Return the [x, y] coordinate for the center point of the cell that contains the specified text.  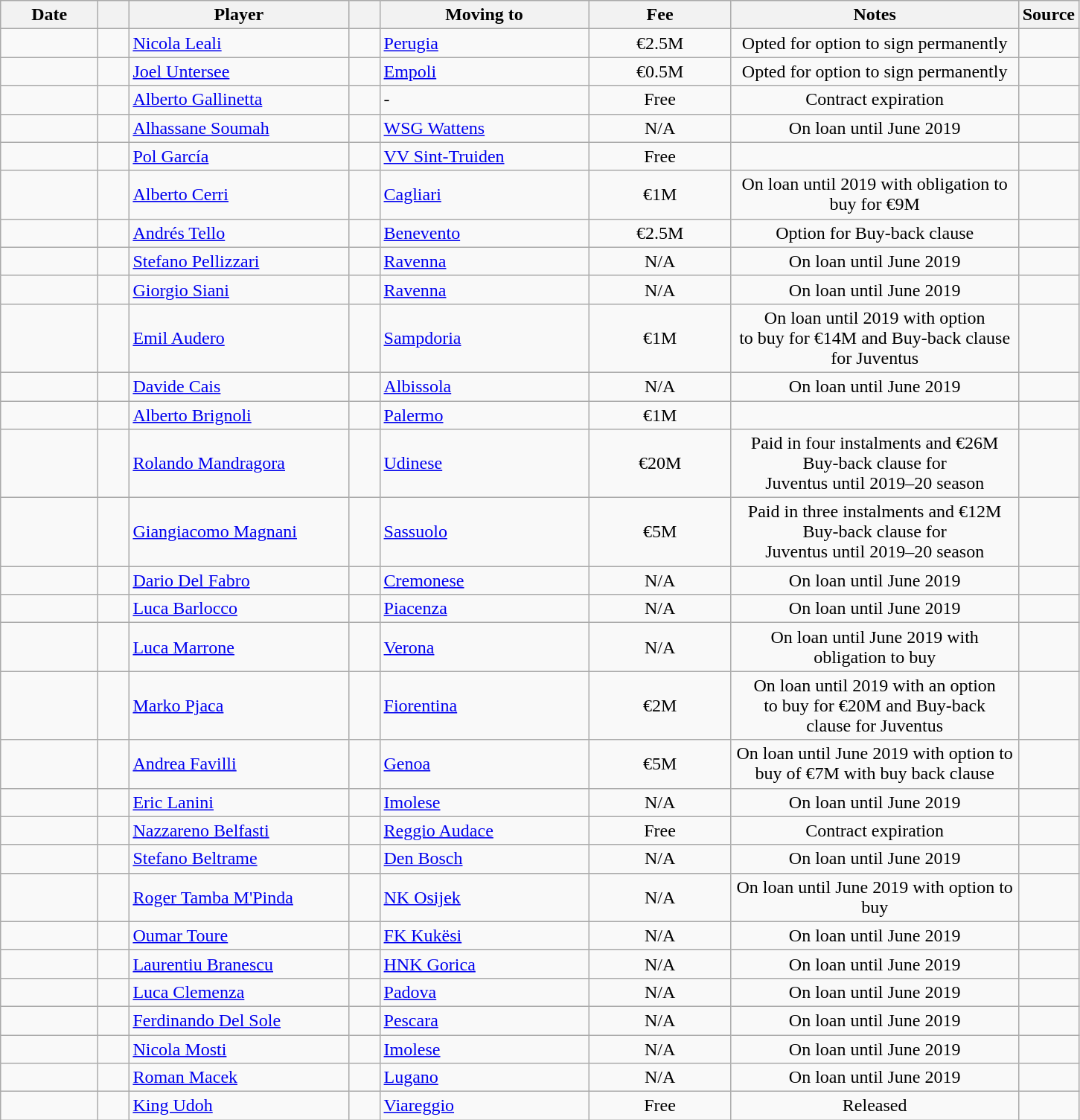
Fee [659, 15]
Giorgio Siani [239, 289]
On loan until June 2019 with option to buy of €7M with buy back clause [875, 764]
Joel Untersee [239, 71]
Roger Tamba M'Pinda [239, 897]
Verona [484, 647]
Pescara [484, 1020]
Nazzareno Belfasti [239, 831]
Alberto Gallinetta [239, 100]
Marko Pjaca [239, 705]
Stefano Pellizzari [239, 261]
Released [875, 1106]
Luca Marrone [239, 647]
Roman Macek [239, 1078]
Eric Lanini [239, 802]
HNK Gorica [484, 964]
On loan until June 2019 with option to buy [875, 897]
Luca Barlocco [239, 609]
Andrés Tello [239, 233]
Andrea Favilli [239, 764]
Source [1048, 15]
€20M [659, 464]
Alhassane Soumah [239, 128]
Padova [484, 992]
On loan until 2019 with an option to buy for €20M and Buy-back clause for Juventus [875, 705]
King Udoh [239, 1106]
Reggio Audace [484, 831]
Moving to [484, 15]
Davide Cais [239, 386]
Luca Clemenza [239, 992]
Laurentiu Branescu [239, 964]
Date [49, 15]
- [484, 100]
Empoli [484, 71]
Nicola Leali [239, 43]
Paid in four instalments and €26MBuy-back clause forJuventus until 2019–20 season [875, 464]
Perugia [484, 43]
Lugano [484, 1078]
Player [239, 15]
Udinese [484, 464]
FK Kukësi [484, 935]
Ferdinando Del Sole [239, 1020]
On loan until June 2019 with obligation to buy [875, 647]
NK Osijek [484, 897]
Paid in three instalments and €12MBuy-back clause forJuventus until 2019–20 season [875, 532]
Palermo [484, 415]
Viareggio [484, 1106]
Piacenza [484, 609]
Alberto Cerri [239, 195]
Cremonese [484, 580]
Den Bosch [484, 859]
On loan until 2019 with option to buy for €14M and Buy-back clause for Juventus [875, 338]
Emil Audero [239, 338]
Giangiacomo Magnani [239, 532]
Nicola Mosti [239, 1049]
Option for Buy-back clause [875, 233]
On loan until 2019 with obligation to buy for €9M [875, 195]
VV Sint-Truiden [484, 156]
Alberto Brignoli [239, 415]
Oumar Toure [239, 935]
Sampdoria [484, 338]
Cagliari [484, 195]
Genoa [484, 764]
Benevento [484, 233]
€2M [659, 705]
Sassuolo [484, 532]
Albissola [484, 386]
Notes [875, 15]
Stefano Beltrame [239, 859]
WSG Wattens [484, 128]
Pol García [239, 156]
Rolando Mandragora [239, 464]
Dario Del Fabro [239, 580]
Fiorentina [484, 705]
€0.5M [659, 71]
